Capture the cell that displays the provided text and extract its (x, y) central coordinate. 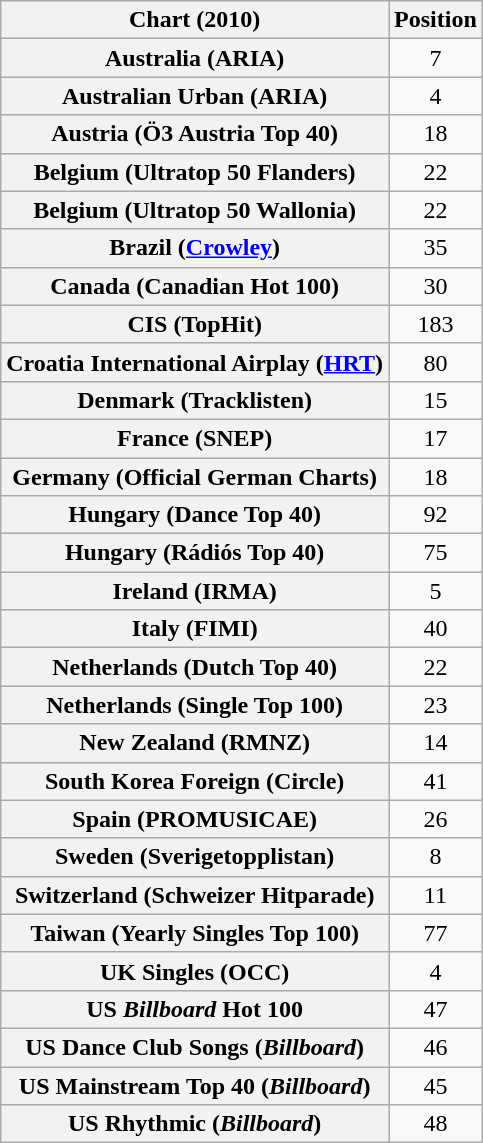
5 (436, 591)
Hungary (Rádiós Top 40) (195, 553)
Austria (Ö3 Austria Top 40) (195, 134)
Sweden (Sverigetopplistan) (195, 857)
Switzerland (Schweizer Hitparade) (195, 895)
Chart (2010) (195, 20)
23 (436, 705)
11 (436, 895)
80 (436, 362)
Taiwan (Yearly Singles Top 100) (195, 933)
77 (436, 933)
CIS (TopHit) (195, 324)
Netherlands (Single Top 100) (195, 705)
South Korea Foreign (Circle) (195, 781)
Hungary (Dance Top 40) (195, 515)
92 (436, 515)
Ireland (IRMA) (195, 591)
7 (436, 58)
14 (436, 743)
35 (436, 248)
26 (436, 819)
Netherlands (Dutch Top 40) (195, 667)
Spain (PROMUSICAE) (195, 819)
17 (436, 438)
30 (436, 286)
Australia (ARIA) (195, 58)
US Billboard Hot 100 (195, 1009)
New Zealand (RMNZ) (195, 743)
15 (436, 400)
Italy (FIMI) (195, 629)
Canada (Canadian Hot 100) (195, 286)
40 (436, 629)
Belgium (Ultratop 50 Wallonia) (195, 210)
US Rhythmic (Billboard) (195, 1124)
75 (436, 553)
Croatia International Airplay (HRT) (195, 362)
US Dance Club Songs (Billboard) (195, 1047)
Brazil (Crowley) (195, 248)
46 (436, 1047)
France (SNEP) (195, 438)
47 (436, 1009)
UK Singles (OCC) (195, 971)
183 (436, 324)
8 (436, 857)
Position (436, 20)
Germany (Official German Charts) (195, 477)
US Mainstream Top 40 (Billboard) (195, 1085)
41 (436, 781)
Belgium (Ultratop 50 Flanders) (195, 172)
Denmark (Tracklisten) (195, 400)
45 (436, 1085)
48 (436, 1124)
Australian Urban (ARIA) (195, 96)
